Output the (X, Y) coordinate of the center of the cell containing the given text.  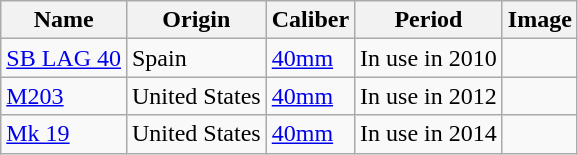
Mk 19 (64, 134)
Image (540, 20)
M203 (64, 96)
In use in 2012 (429, 96)
Caliber (310, 20)
Origin (196, 20)
Spain (196, 58)
SB LAG 40 (64, 58)
In use in 2010 (429, 58)
Period (429, 20)
Name (64, 20)
In use in 2014 (429, 134)
